Search for the cell housing the specified text and yield its [X, Y] center coordinate. 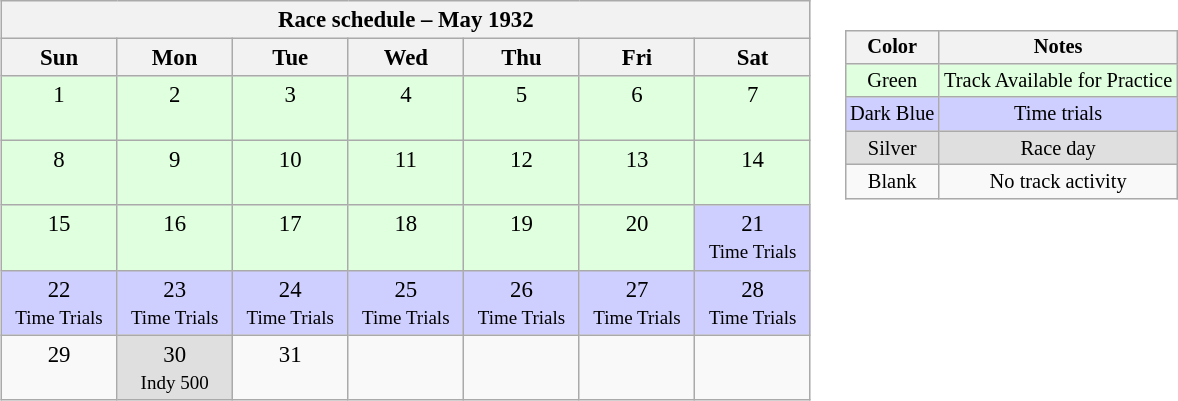
1 [59, 108]
28Time Trials [753, 302]
9 [175, 174]
18 [406, 238]
Sun [59, 58]
2 [175, 108]
8 [59, 174]
25Time Trials [406, 302]
Mon [175, 58]
21Time Trials [753, 238]
27Time Trials [637, 302]
10 [290, 174]
12 [522, 174]
31 [290, 368]
24Time Trials [290, 302]
4 [406, 108]
6 [637, 108]
14 [753, 174]
Sat [753, 58]
26Time Trials [522, 302]
Green [892, 81]
Race schedule – May 1932 [406, 20]
3 [290, 108]
Silver [892, 148]
Race day [1058, 148]
16 [175, 238]
Thu [522, 58]
Notes [1058, 47]
19 [522, 238]
17 [290, 238]
Blank [892, 182]
13 [637, 174]
29 [59, 368]
Color [892, 47]
Fri [637, 58]
Dark Blue [892, 114]
11 [406, 174]
30Indy 500 [175, 368]
5 [522, 108]
Time trials [1058, 114]
15 [59, 238]
No track activity [1058, 182]
22Time Trials [59, 302]
23Time Trials [175, 302]
Wed [406, 58]
20 [637, 238]
Tue [290, 58]
Track Available for Practice [1058, 81]
7 [753, 108]
